Output the (X, Y) coordinate of the center of the cell containing the given text.  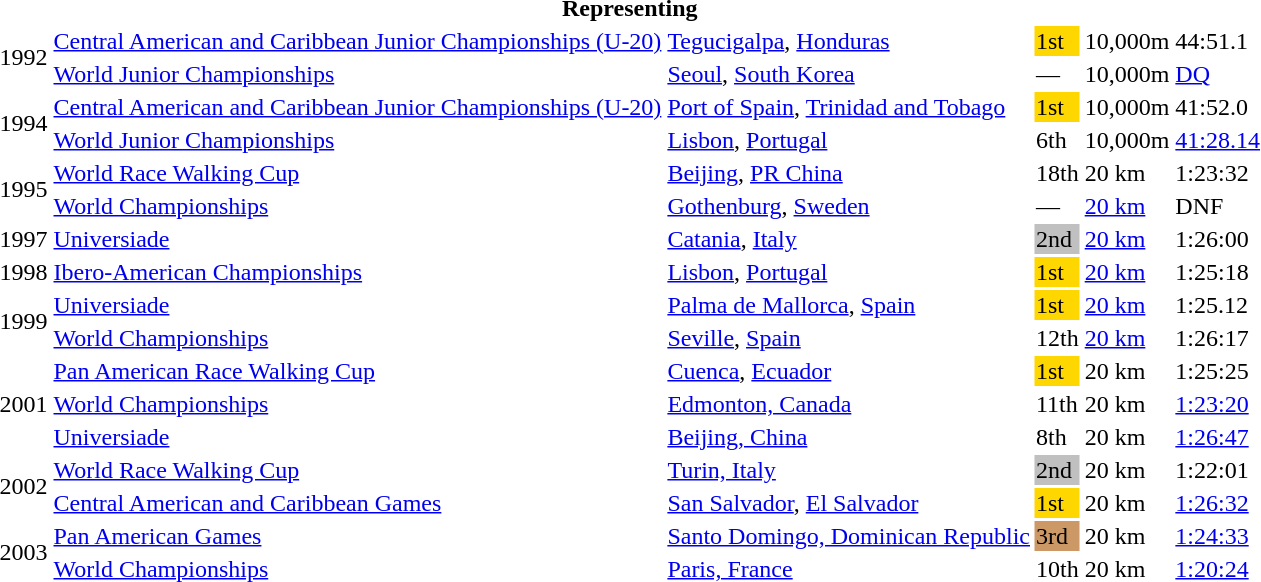
Port of Spain, Trinidad and Tobago (849, 107)
Ibero-American Championships (358, 272)
8th (1057, 437)
Beijing, China (849, 437)
Catania, Italy (849, 239)
Beijing, PR China (849, 173)
Cuenca, Ecuador (849, 371)
3rd (1057, 536)
Palma de Mallorca, Spain (849, 305)
6th (1057, 140)
Turin, Italy (849, 470)
Pan American Games (358, 536)
Central American and Caribbean Games (358, 503)
Pan American Race Walking Cup (358, 371)
Edmonton, Canada (849, 404)
San Salvador, El Salvador (849, 503)
12th (1057, 338)
Gothenburg, Sweden (849, 206)
Santo Domingo, Dominican Republic (849, 536)
Seville, Spain (849, 338)
Tegucigalpa, Honduras (849, 41)
Seoul, South Korea (849, 74)
11th (1057, 404)
18th (1057, 173)
